Return the [X, Y] coordinate for the center point of the cell that contains the specified text.  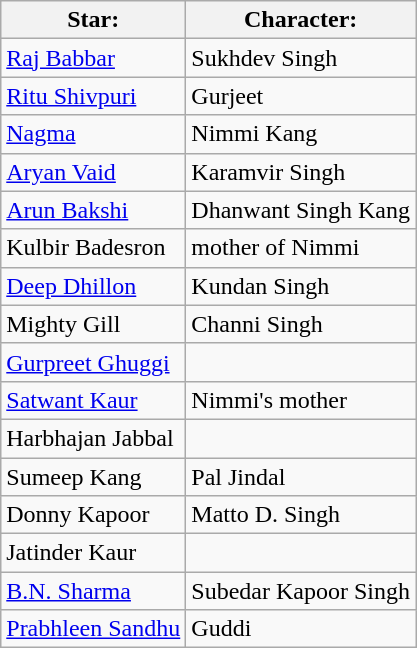
Dhanwant Singh Kang [301, 210]
Kulbir Badesron [94, 248]
Satwant Kaur [94, 400]
mother of Nimmi [301, 248]
Kundan Singh [301, 286]
Ritu Shivpuri [94, 96]
Raj Babbar [94, 58]
Matto D. Singh [301, 515]
Deep Dhillon [94, 286]
Harbhajan Jabbal [94, 438]
Nimmi's mother [301, 400]
Channi Singh [301, 324]
B.N. Sharma [94, 591]
Mighty Gill [94, 324]
Subedar Kapoor Singh [301, 591]
Star: [94, 20]
Nagma [94, 134]
Sukhdev Singh [301, 58]
Guddi [301, 629]
Donny Kapoor [94, 515]
Arun Bakshi [94, 210]
Character: [301, 20]
Jatinder Kaur [94, 553]
Gurpreet Ghuggi [94, 362]
Gurjeet [301, 96]
Pal Jindal [301, 477]
Aryan Vaid [94, 172]
Prabhleen Sandhu [94, 629]
Nimmi Kang [301, 134]
Sumeep Kang [94, 477]
Karamvir Singh [301, 172]
